Output the (X, Y) coordinate of the center of the cell containing the given text.  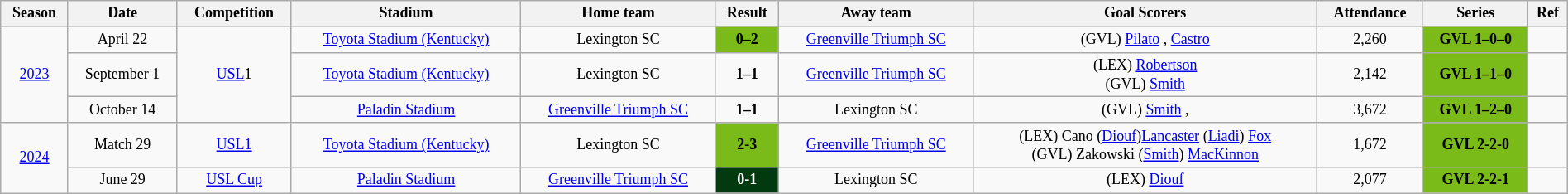
Attendance (1370, 13)
GVL 1–0–0 (1475, 40)
USL Cup (235, 181)
(LEX) Cano (Diouf)Lancaster (Liadi) Fox (GVL) Zakowski (Smith) MacKinnon (1145, 145)
(LEX) Diouf (1145, 181)
2-3 (747, 145)
Date (122, 13)
2024 (35, 158)
September 1 (122, 75)
2,260 (1370, 40)
Away team (877, 13)
Home team (619, 13)
Series (1475, 13)
Stadium (405, 13)
October 14 (122, 109)
GVL 2-2-1 (1475, 181)
Competition (235, 13)
2,077 (1370, 181)
(LEX) Robertson (GVL) Smith (1145, 75)
3,672 (1370, 109)
(GVL) Smith , (1145, 109)
Ref (1548, 13)
2,142 (1370, 75)
1,672 (1370, 145)
GVL 1–2–0 (1475, 109)
Match 29 (122, 145)
Result (747, 13)
April 22 (122, 40)
0-1 (747, 181)
GVL 1–1–0 (1475, 75)
June 29 (122, 181)
Goal Scorers (1145, 13)
Season (35, 13)
2023 (35, 75)
0–2 (747, 40)
GVL 2-2-0 (1475, 145)
(GVL) Pilato , Castro (1145, 40)
